Return [x, y] of the center of cell containing provided text 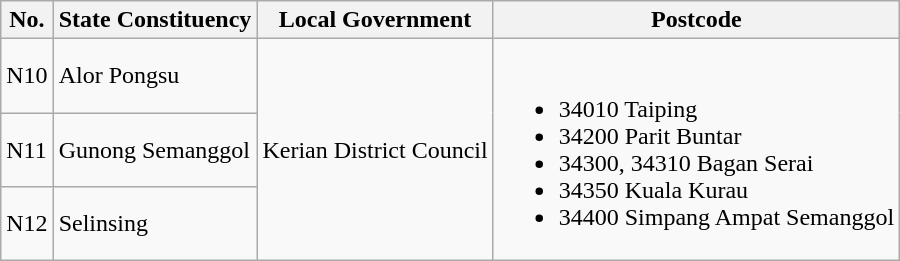
34010 Taiping34200 Parit Buntar34300, 34310 Bagan Serai34350 Kuala Kurau34400 Simpang Ampat Semanggol [696, 150]
Gunong Semanggol [155, 149]
N12 [27, 223]
Selinsing [155, 223]
N11 [27, 149]
No. [27, 20]
Alor Pongsu [155, 76]
N10 [27, 76]
State Constituency [155, 20]
Kerian District Council [375, 150]
Postcode [696, 20]
Local Government [375, 20]
